Locate the cell with the specified text and output its (X, Y) center coordinate. 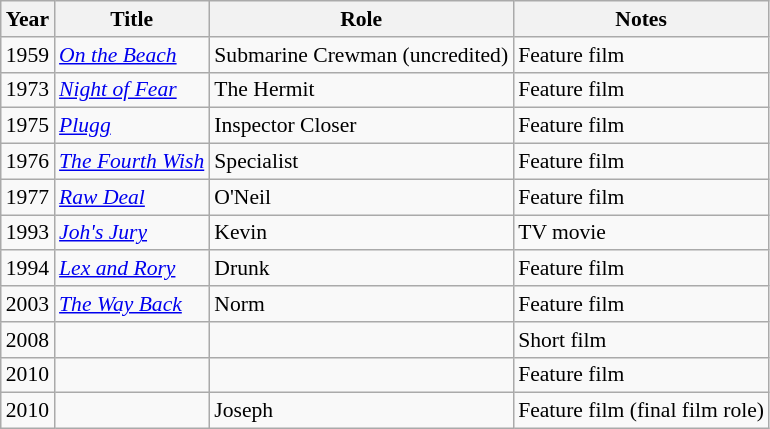
Title (132, 19)
1975 (28, 126)
2003 (28, 304)
2008 (28, 340)
1993 (28, 233)
Night of Fear (132, 90)
Plugg (132, 126)
O'Neil (361, 197)
1977 (28, 197)
Year (28, 19)
On the Beach (132, 55)
Drunk (361, 269)
TV movie (641, 233)
Lex and Rory (132, 269)
Specialist (361, 162)
1973 (28, 90)
The Fourth Wish (132, 162)
1976 (28, 162)
Notes (641, 19)
Feature film (final film role) (641, 411)
Raw Deal (132, 197)
The Hermit (361, 90)
1959 (28, 55)
Role (361, 19)
Inspector Closer (361, 126)
Short film (641, 340)
Submarine Crewman (uncredited) (361, 55)
The Way Back (132, 304)
1994 (28, 269)
Kevin (361, 233)
Joh's Jury (132, 233)
Norm (361, 304)
Joseph (361, 411)
